Return (X, Y) of the center of cell containing provided text 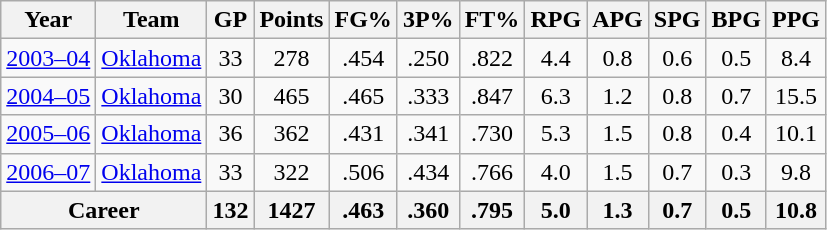
278 (292, 58)
.333 (428, 96)
RPG (556, 20)
1.2 (618, 96)
2004–05 (48, 96)
Team (152, 20)
.506 (363, 172)
.454 (363, 58)
BPG (736, 20)
.795 (492, 210)
3P% (428, 20)
.730 (492, 134)
.360 (428, 210)
322 (292, 172)
132 (230, 210)
.847 (492, 96)
9.8 (796, 172)
.766 (492, 172)
.465 (363, 96)
465 (292, 96)
.434 (428, 172)
Points (292, 20)
FT% (492, 20)
1427 (292, 210)
.341 (428, 134)
Year (48, 20)
4.0 (556, 172)
Career (104, 210)
5.0 (556, 210)
.463 (363, 210)
10.8 (796, 210)
0.3 (736, 172)
2006–07 (48, 172)
8.4 (796, 58)
PPG (796, 20)
.431 (363, 134)
APG (618, 20)
15.5 (796, 96)
FG% (363, 20)
2003–04 (48, 58)
6.3 (556, 96)
1.3 (618, 210)
10.1 (796, 134)
SPG (677, 20)
30 (230, 96)
.250 (428, 58)
2005–06 (48, 134)
GP (230, 20)
0.6 (677, 58)
.822 (492, 58)
0.4 (736, 134)
4.4 (556, 58)
36 (230, 134)
5.3 (556, 134)
362 (292, 134)
